Scan for the cell matching the given text and deliver its (x, y) coordinate at center. 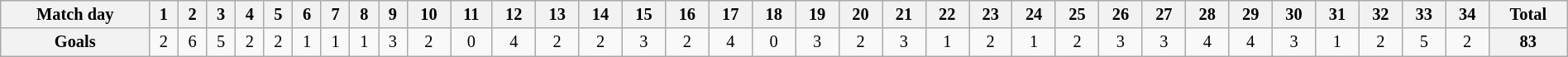
14 (600, 14)
17 (730, 14)
7 (336, 14)
29 (1250, 14)
30 (1293, 14)
16 (687, 14)
15 (643, 14)
26 (1121, 14)
24 (1034, 14)
13 (557, 14)
33 (1424, 14)
Match day (75, 14)
21 (904, 14)
32 (1380, 14)
23 (991, 14)
31 (1337, 14)
8 (364, 14)
Total (1528, 14)
Goals (75, 42)
27 (1164, 14)
12 (514, 14)
18 (773, 14)
28 (1207, 14)
11 (471, 14)
10 (428, 14)
83 (1528, 42)
34 (1467, 14)
19 (817, 14)
9 (394, 14)
22 (947, 14)
25 (1077, 14)
20 (860, 14)
